Return the [X, Y] coordinate for the center point of the cell that contains the specified text.  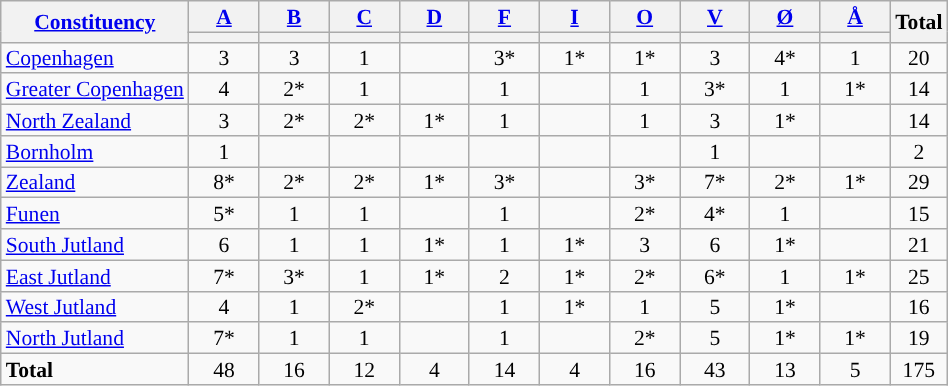
Ø [785, 16]
North Jutland [95, 338]
21 [918, 244]
6* [715, 276]
5* [224, 214]
East Jutland [95, 276]
Funen [95, 214]
Greater Copenhagen [95, 90]
F [504, 16]
12 [364, 370]
20 [918, 58]
A [224, 16]
175 [918, 370]
D [434, 16]
South Jutland [95, 244]
V [715, 16]
43 [715, 370]
Copenhagen [95, 58]
Zealand [95, 182]
I [575, 16]
C [364, 16]
B [294, 16]
19 [918, 338]
West Jutland [95, 306]
25 [918, 276]
Bornholm [95, 152]
O [645, 16]
15 [918, 214]
13 [785, 370]
48 [224, 370]
Constituency [95, 22]
8* [224, 182]
North Zealand [95, 120]
29 [918, 182]
Å [855, 16]
